Detect which cell encompasses the target text, then output its (X, Y) center coordinate. 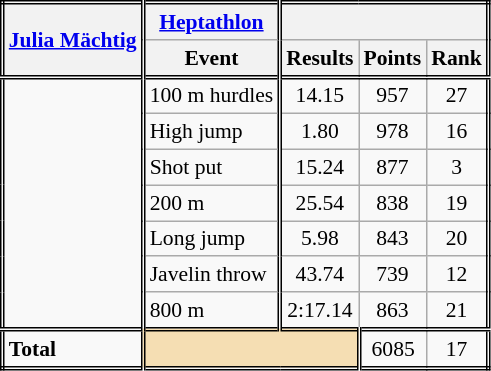
12 (457, 275)
14.15 (320, 96)
100 m hurdles (212, 96)
5.98 (320, 239)
838 (393, 203)
Total (72, 348)
3 (457, 168)
Javelin throw (212, 275)
843 (393, 239)
800 m (212, 310)
2:17.14 (320, 310)
Heptathlon (212, 22)
25.54 (320, 203)
21 (457, 310)
739 (393, 275)
1.80 (320, 132)
Shot put (212, 168)
17 (457, 348)
200 m (212, 203)
16 (457, 132)
978 (393, 132)
High jump (212, 132)
27 (457, 96)
Results (320, 58)
19 (457, 203)
Long jump (212, 239)
43.74 (320, 275)
15.24 (320, 168)
957 (393, 96)
863 (393, 310)
Rank (457, 58)
6085 (393, 348)
Points (393, 58)
Julia Mächtig (72, 40)
Event (212, 58)
877 (393, 168)
20 (457, 239)
